Output the [X, Y] coordinate of the center of the cell containing the given text.  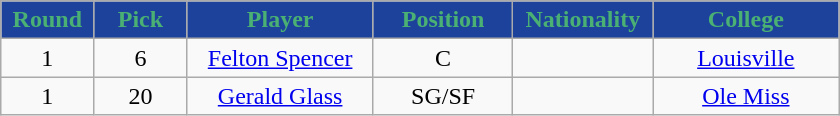
Louisville [746, 58]
Pick [140, 20]
College [746, 20]
C [443, 58]
SG/SF [443, 96]
Round [48, 20]
Ole Miss [746, 96]
Gerald Glass [280, 96]
Position [443, 20]
Player [280, 20]
6 [140, 58]
Nationality [583, 20]
Felton Spencer [280, 58]
20 [140, 96]
